For the text-containing cell, return its midpoint in (X, Y) coordinate format. 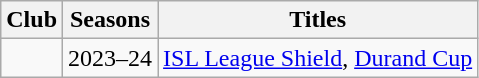
Titles (318, 20)
2023–24 (110, 58)
ISL League Shield, Durand Cup (318, 58)
Seasons (110, 20)
Club (32, 20)
